Determine the [x, y] coordinate at the center of the cell enclosing the given text.  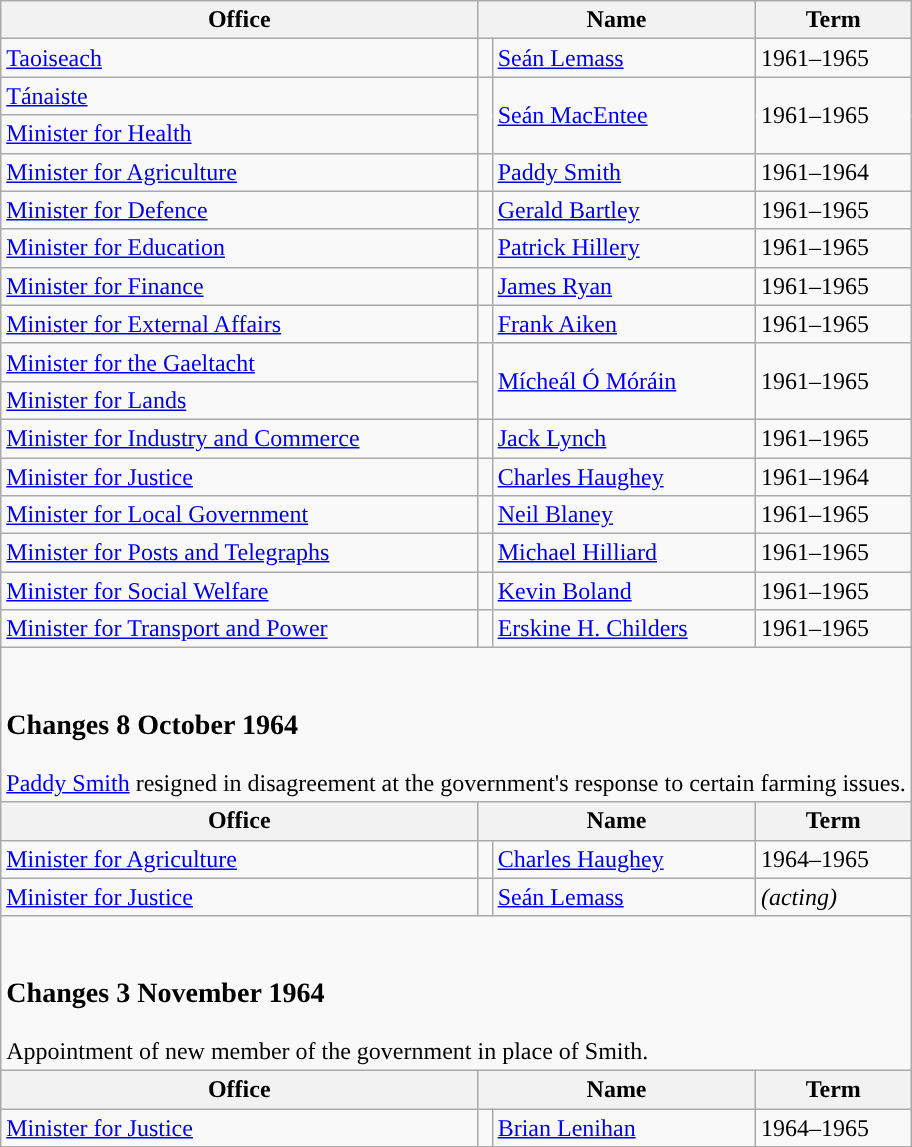
Tánaiste [240, 96]
Minister for Social Welfare [240, 591]
Minister for External Affairs [240, 324]
Neil Blaney [624, 515]
Taoiseach [240, 58]
Seán MacEntee [624, 115]
Minister for the Gaeltacht [240, 362]
Minister for Local Government [240, 515]
Minister for Finance [240, 286]
Minister for Industry and Commerce [240, 438]
(acting) [833, 897]
Minister for Defence [240, 210]
Minister for Posts and Telegraphs [240, 553]
Changes 8 October 1964Paddy Smith resigned in disagreement at the government's response to certain farming issues. [456, 725]
Minister for Transport and Power [240, 629]
Frank Aiken [624, 324]
Minister for Health [240, 134]
Gerald Bartley [624, 210]
Brian Lenihan [624, 1127]
Jack Lynch [624, 438]
Minister for Education [240, 248]
Michael Hilliard [624, 553]
Erskine H. Childers [624, 629]
James Ryan [624, 286]
Mícheál Ó Móráin [624, 381]
Minister for Lands [240, 400]
Changes 3 November 1964Appointment of new member of the government in place of Smith. [456, 993]
Paddy Smith [624, 172]
Kevin Boland [624, 591]
Patrick Hillery [624, 248]
